Capture the cell that displays the provided text and extract its (x, y) central coordinate. 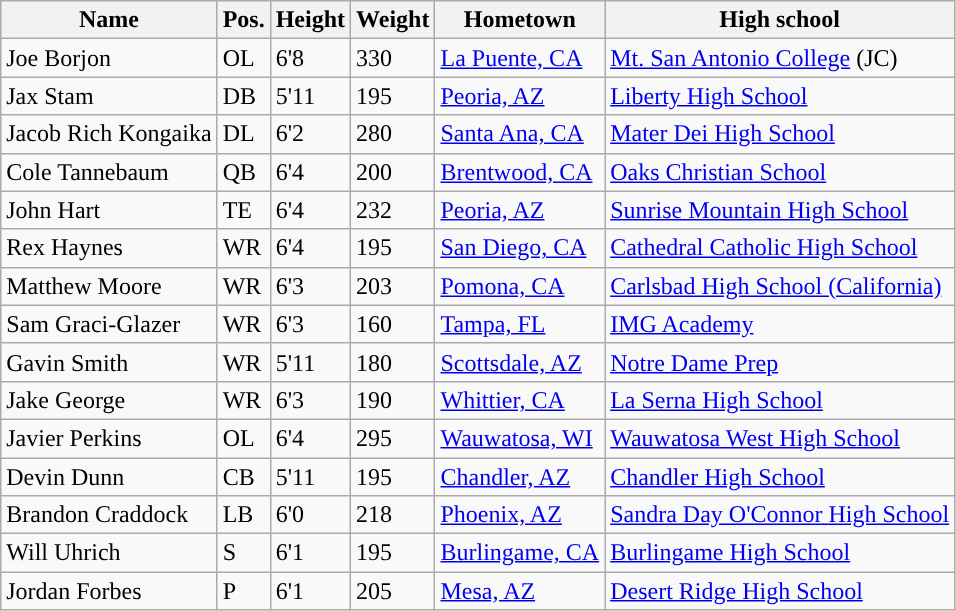
Rex Haynes (109, 248)
P (244, 591)
Wauwatosa, WI (520, 438)
Pos. (244, 20)
190 (393, 400)
203 (393, 286)
S (244, 553)
200 (393, 172)
Javier Perkins (109, 438)
Wauwatosa West High School (780, 438)
Sam Graci-Glazer (109, 324)
160 (393, 324)
Phoenix, AZ (520, 515)
Cathedral Catholic High School (780, 248)
Jordan Forbes (109, 591)
Jake George (109, 400)
Brandon Craddock (109, 515)
La Serna High School (780, 400)
6'2 (310, 134)
Weight (393, 20)
IMG Academy (780, 324)
TE (244, 210)
6'8 (310, 58)
Scottsdale, AZ (520, 362)
205 (393, 591)
Jax Stam (109, 96)
LB (244, 515)
DL (244, 134)
Tampa, FL (520, 324)
Sandra Day O'Connor High School (780, 515)
Height (310, 20)
Liberty High School (780, 96)
330 (393, 58)
QB (244, 172)
Oaks Christian School (780, 172)
Desert Ridge High School (780, 591)
180 (393, 362)
Pomona, CA (520, 286)
Sunrise Mountain High School (780, 210)
Santa Ana, CA (520, 134)
John Hart (109, 210)
San Diego, CA (520, 248)
295 (393, 438)
Gavin Smith (109, 362)
218 (393, 515)
Carlsbad High School (California) (780, 286)
Burlingame High School (780, 553)
Notre Dame Prep (780, 362)
High school (780, 20)
Mesa, AZ (520, 591)
Joe Borjon (109, 58)
DB (244, 96)
232 (393, 210)
CB (244, 477)
6'0 (310, 515)
Will Uhrich (109, 553)
Brentwood, CA (520, 172)
Burlingame, CA (520, 553)
Jacob Rich Kongaika (109, 134)
Devin Dunn (109, 477)
Mt. San Antonio College (JC) (780, 58)
Mater Dei High School (780, 134)
Chandler, AZ (520, 477)
Chandler High School (780, 477)
Name (109, 20)
280 (393, 134)
La Puente, CA (520, 58)
Cole Tannebaum (109, 172)
Whittier, CA (520, 400)
Matthew Moore (109, 286)
Hometown (520, 20)
